Scan for the cell matching the given text and deliver its (x, y) coordinate at center. 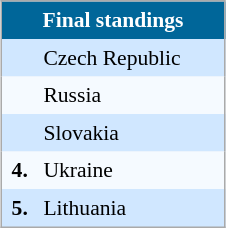
4. (19, 171)
Slovakia (130, 133)
Lithuania (130, 208)
Russia (130, 95)
Final standings (113, 20)
5. (19, 208)
Ukraine (130, 171)
Czech Republic (130, 58)
